Provide the (X, Y) coordinate of the cell's center where the given text is located.  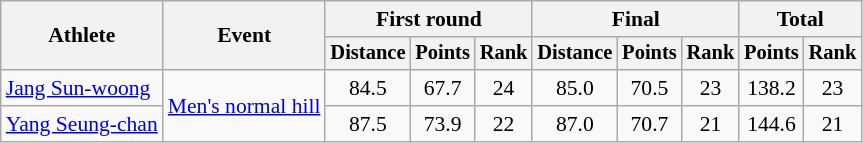
Jang Sun-woong (82, 88)
85.0 (574, 88)
Event (244, 36)
144.6 (771, 124)
Final (636, 19)
87.5 (368, 124)
73.9 (442, 124)
First round (428, 19)
67.7 (442, 88)
Yang Seung-chan (82, 124)
138.2 (771, 88)
84.5 (368, 88)
87.0 (574, 124)
70.7 (649, 124)
24 (504, 88)
Athlete (82, 36)
Total (800, 19)
Men's normal hill (244, 106)
70.5 (649, 88)
22 (504, 124)
